Return the [X, Y] coordinate for the center point of the cell that contains the specified text.  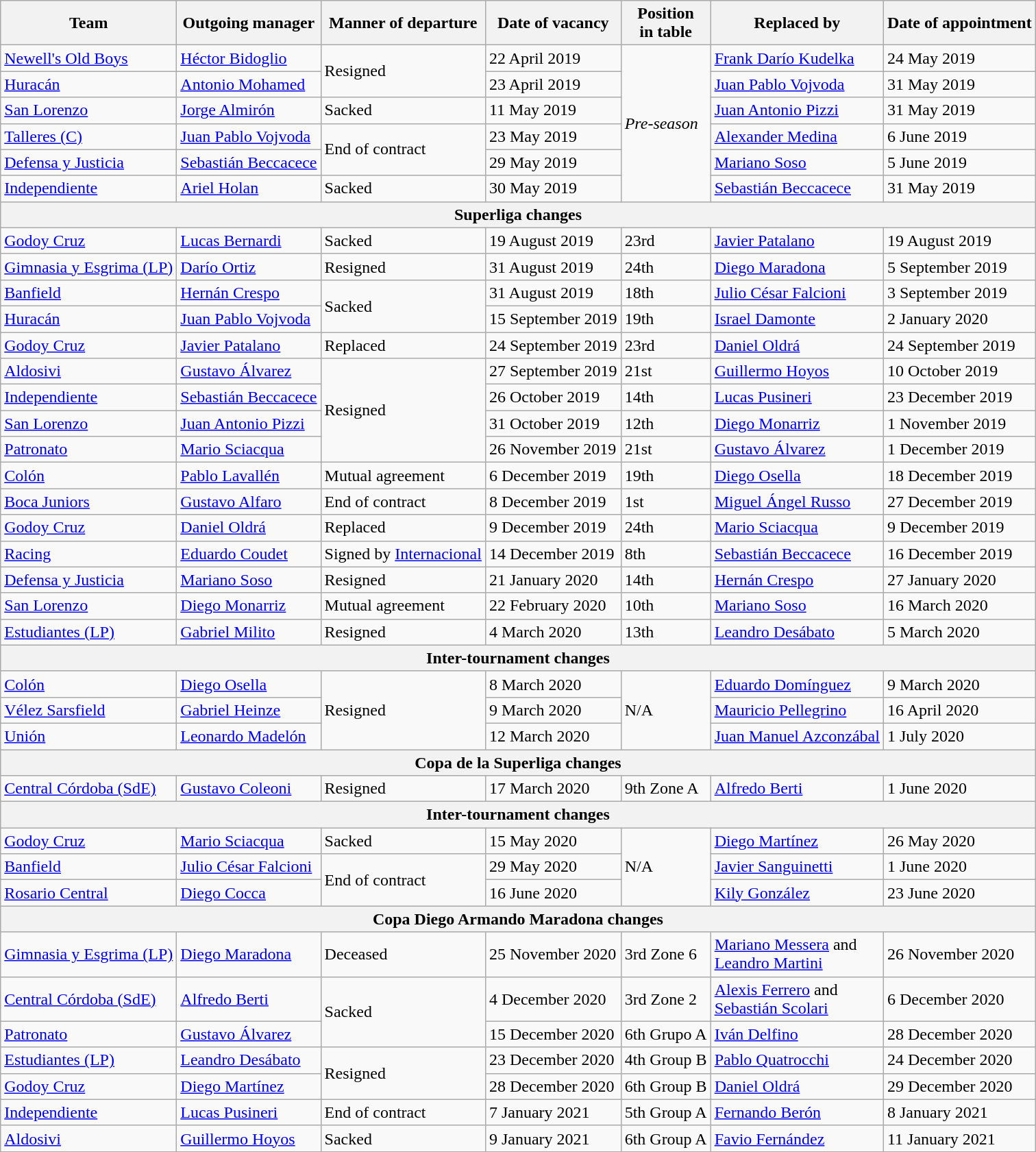
Date of appointment [959, 23]
4 December 2020 [553, 999]
1 July 2020 [959, 736]
22 April 2019 [553, 58]
Pablo Quatrocchi [797, 1060]
Talleres (C) [89, 136]
5 March 2020 [959, 632]
Deceased [403, 954]
8 December 2019 [553, 502]
23 December 2019 [959, 397]
Gabriel Milito [249, 632]
9 January 2021 [553, 1138]
16 June 2020 [553, 893]
29 May 2020 [553, 867]
22 February 2020 [553, 606]
13th [666, 632]
Miguel Ángel Russo [797, 502]
Gabriel Heinze [249, 710]
Racing [89, 554]
Gustavo Coleoni [249, 789]
Iván Delfino [797, 1034]
9th Zone A [666, 789]
24 May 2019 [959, 58]
3rd Zone 2 [666, 999]
17 March 2020 [553, 789]
5 September 2019 [959, 267]
5th Group A [666, 1112]
24 December 2020 [959, 1060]
1 November 2019 [959, 424]
27 December 2019 [959, 502]
26 November 2020 [959, 954]
23 May 2019 [553, 136]
15 September 2019 [553, 319]
5 June 2019 [959, 162]
Rosario Central [89, 893]
Darío Ortiz [249, 267]
15 December 2020 [553, 1034]
7 January 2021 [553, 1112]
Unión [89, 736]
2 January 2020 [959, 319]
16 April 2020 [959, 710]
Kily González [797, 893]
26 November 2019 [553, 450]
14 December 2019 [553, 554]
Manner of departure [403, 23]
Gustavo Alfaro [249, 502]
Ariel Holan [249, 188]
23 April 2019 [553, 84]
15 May 2020 [553, 841]
25 November 2020 [553, 954]
Fernando Berón [797, 1112]
Diego Cocca [249, 893]
Pre-season [666, 123]
Pablo Lavallén [249, 476]
6 December 2019 [553, 476]
12 March 2020 [553, 736]
Eduardo Coudet [249, 554]
6 December 2020 [959, 999]
8 January 2021 [959, 1112]
8 March 2020 [553, 684]
16 December 2019 [959, 554]
Leonardo Madelón [249, 736]
Frank Darío Kudelka [797, 58]
Jorge Almirón [249, 110]
27 September 2019 [553, 371]
Mauricio Pellegrino [797, 710]
Mariano Messera and Leandro Martini [797, 954]
Replaced by [797, 23]
26 October 2019 [553, 397]
Vélez Sarsfield [89, 710]
16 March 2020 [959, 606]
12th [666, 424]
Juan Manuel Azconzábal [797, 736]
Copa de la Superliga changes [518, 763]
4th Group B [666, 1060]
11 January 2021 [959, 1138]
Javier Sanguinetti [797, 867]
10th [666, 606]
18th [666, 293]
Alexis Ferrero and Sebastián Scolari [797, 999]
Superliga changes [518, 215]
11 May 2019 [553, 110]
21 January 2020 [553, 580]
6th Grupo A [666, 1034]
Eduardo Domínguez [797, 684]
1 December 2019 [959, 450]
31 October 2019 [553, 424]
Positionin table [666, 23]
29 December 2020 [959, 1086]
29 May 2019 [553, 162]
Favio Fernández [797, 1138]
4 March 2020 [553, 632]
1st [666, 502]
27 January 2020 [959, 580]
6 June 2019 [959, 136]
Copa Diego Armando Maradona changes [518, 919]
Israel Damonte [797, 319]
Boca Juniors [89, 502]
10 October 2019 [959, 371]
Lucas Bernardi [249, 241]
3 September 2019 [959, 293]
Antonio Mohamed [249, 84]
Héctor Bidoglio [249, 58]
8th [666, 554]
23 December 2020 [553, 1060]
Newell's Old Boys [89, 58]
Signed by Internacional [403, 554]
30 May 2019 [553, 188]
Team [89, 23]
23 June 2020 [959, 893]
6th Group A [666, 1138]
3rd Zone 6 [666, 954]
26 May 2020 [959, 841]
Outgoing manager [249, 23]
Alexander Medina [797, 136]
Date of vacancy [553, 23]
6th Group B [666, 1086]
18 December 2019 [959, 476]
